Extract the [X, Y] coordinate from the center of the cell holding the provided text.  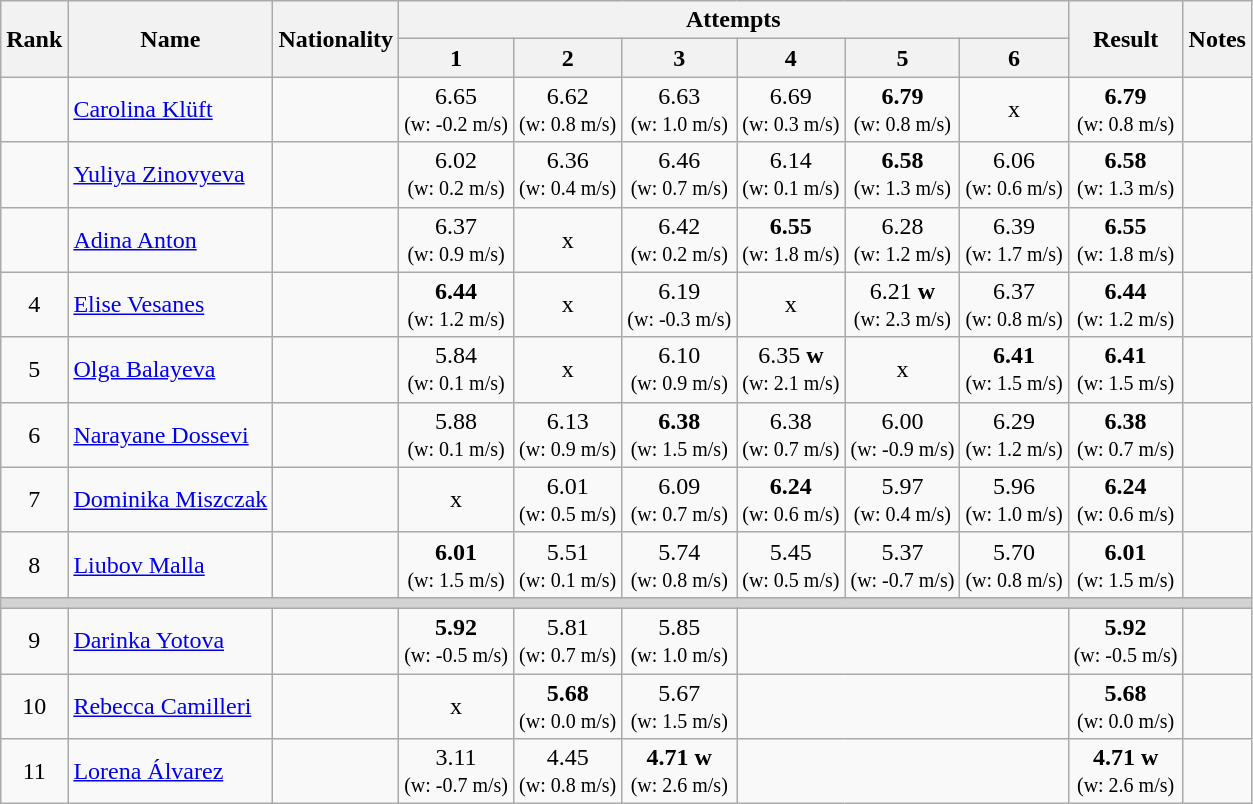
2 [568, 58]
4.45(w: 0.8 m/s) [568, 772]
Lorena Álvarez [170, 772]
3.11(w: -0.7 m/s) [456, 772]
6.42(w: 0.2 m/s) [680, 240]
Rebecca Camilleri [170, 706]
5.97(w: 0.4 m/s) [902, 500]
6.69(w: 0.3 m/s) [791, 110]
6.28(w: 1.2 m/s) [902, 240]
11 [34, 772]
6.13(w: 0.9 m/s) [568, 434]
6.36(w: 0.4 m/s) [568, 174]
5.74(w: 0.8 m/s) [680, 564]
6.19(w: -0.3 m/s) [680, 304]
5.85(w: 1.0 m/s) [680, 640]
Adina Anton [170, 240]
5.81(w: 0.7 m/s) [568, 640]
6.37(w: 0.9 m/s) [456, 240]
Narayane Dossevi [170, 434]
Elise Vesanes [170, 304]
6.37(w: 0.8 m/s) [1014, 304]
Darinka Yotova [170, 640]
5.96(w: 1.0 m/s) [1014, 500]
Result [1126, 39]
6.10(w: 0.9 m/s) [680, 370]
6.39(w: 1.7 m/s) [1014, 240]
6.38(w: 1.5 m/s) [680, 434]
6.29(w: 1.2 m/s) [1014, 434]
10 [34, 706]
5.67(w: 1.5 m/s) [680, 706]
6.46(w: 0.7 m/s) [680, 174]
5.70(w: 0.8 m/s) [1014, 564]
6.09(w: 0.7 m/s) [680, 500]
Notes [1217, 39]
Yuliya Zinovyeva [170, 174]
6.35 w(w: 2.1 m/s) [791, 370]
6.65(w: -0.2 m/s) [456, 110]
5.45(w: 0.5 m/s) [791, 564]
5.51(w: 0.1 m/s) [568, 564]
6.21 w(w: 2.3 m/s) [902, 304]
6.02(w: 0.2 m/s) [456, 174]
Name [170, 39]
6.06(w: 0.6 m/s) [1014, 174]
5.88(w: 0.1 m/s) [456, 434]
5.84(w: 0.1 m/s) [456, 370]
1 [456, 58]
7 [34, 500]
Olga Balayeva [170, 370]
8 [34, 564]
Nationality [336, 39]
3 [680, 58]
Rank [34, 39]
6.63(w: 1.0 m/s) [680, 110]
Liubov Malla [170, 564]
5.37(w: -0.7 m/s) [902, 564]
6.01(w: 0.5 m/s) [568, 500]
6.14(w: 0.1 m/s) [791, 174]
Attempts [734, 20]
Carolina Klüft [170, 110]
6.62(w: 0.8 m/s) [568, 110]
6.00(w: -0.9 m/s) [902, 434]
Dominika Miszczak [170, 500]
9 [34, 640]
